Provide the [X, Y] coordinate of the cell's center where the given text is located.  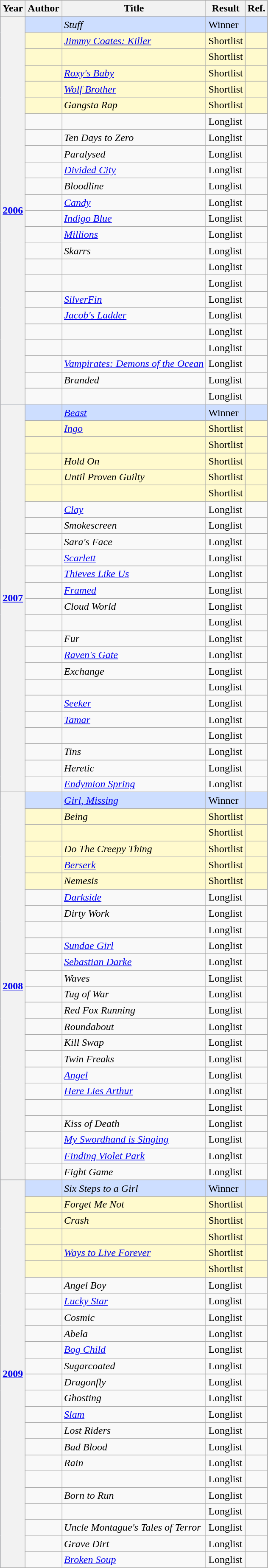
Born to Run [134, 1495]
Ways to Live Forever [134, 1253]
Raven's Gate [134, 655]
Clay [134, 510]
Tamar [134, 720]
Lost Riders [134, 1430]
Indigo Blue [134, 219]
2009 [13, 1374]
Angel Boy [134, 1285]
Skarrs [134, 251]
Cosmic [134, 1317]
Red Fox Running [134, 1011]
Title [134, 8]
Bloodline [134, 186]
Framed [134, 590]
Sundae Girl [134, 946]
Jacob's Ladder [134, 315]
Cloud World [134, 606]
Darkside [134, 897]
2007 [13, 598]
Branded [134, 380]
Kill Swap [134, 1043]
Candy [134, 203]
2006 [13, 211]
Waves [134, 978]
Tins [134, 752]
Lucky Star [134, 1301]
Paralysed [134, 154]
Bad Blood [134, 1447]
My Swordhand is Singing [134, 1140]
Grave Dirt [134, 1544]
Ref. [256, 8]
Scarlett [134, 558]
Thieves Like Us [134, 574]
Author [44, 8]
Being [134, 816]
Beast [134, 412]
Kiss of Death [134, 1123]
Ingo [134, 428]
Angel [134, 1075]
Do The Creepy Thing [134, 849]
Slam [134, 1414]
Berserk [134, 865]
Seeker [134, 703]
Divided City [134, 170]
Year [13, 8]
Millions [134, 235]
Crash [134, 1220]
Tug of War [134, 994]
Ten Days to Zero [134, 138]
Fur [134, 639]
Uncle Montague's Tales of Terror [134, 1528]
Here Lies Arthur [134, 1091]
Ghosting [134, 1398]
Exchange [134, 671]
Result [226, 8]
Nemesis [134, 881]
Gangsta Rap [134, 105]
2008 [13, 986]
Dirty Work [134, 913]
Endymion Spring [134, 784]
Forget Me Not [134, 1204]
Broken Soup [134, 1560]
SilverFin [134, 299]
Sebastian Darke [134, 962]
Stuff [134, 25]
Wolf Brother [134, 89]
Vampirates: Demons of the Ocean [134, 364]
Abela [134, 1334]
Heretic [134, 768]
Roxy's Baby [134, 73]
Rain [134, 1463]
Six Steps to a Girl [134, 1188]
Hold On [134, 461]
Jimmy Coates: Killer [134, 41]
Bog Child [134, 1350]
Fight Game [134, 1172]
Sara's Face [134, 542]
Sugarcoated [134, 1366]
Girl, Missing [134, 800]
Smokescreen [134, 526]
Roundabout [134, 1027]
Twin Freaks [134, 1059]
Until Proven Guilty [134, 477]
Finding Violet Park [134, 1156]
Dragonfly [134, 1382]
